Capture the cell that displays the provided text and extract its (x, y) central coordinate. 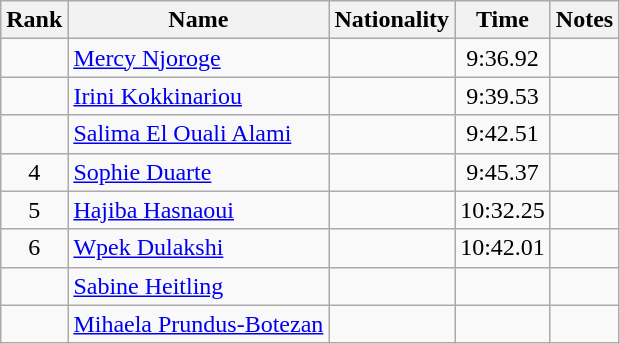
9:36.92 (503, 58)
5 (34, 210)
Rank (34, 20)
9:45.37 (503, 172)
10:32.25 (503, 210)
Time (503, 20)
Nationality (392, 20)
6 (34, 248)
Notes (584, 20)
Wpek Dulakshi (198, 248)
Name (198, 20)
9:39.53 (503, 96)
9:42.51 (503, 134)
Irini Kokkinariou (198, 96)
Mercy Njoroge (198, 58)
Salima El Ouali Alami (198, 134)
Sophie Duarte (198, 172)
Hajiba Hasnaoui (198, 210)
Sabine Heitling (198, 286)
4 (34, 172)
10:42.01 (503, 248)
Mihaela Prundus-Botezan (198, 324)
